Search for the cell housing the specified text and yield its [X, Y] center coordinate. 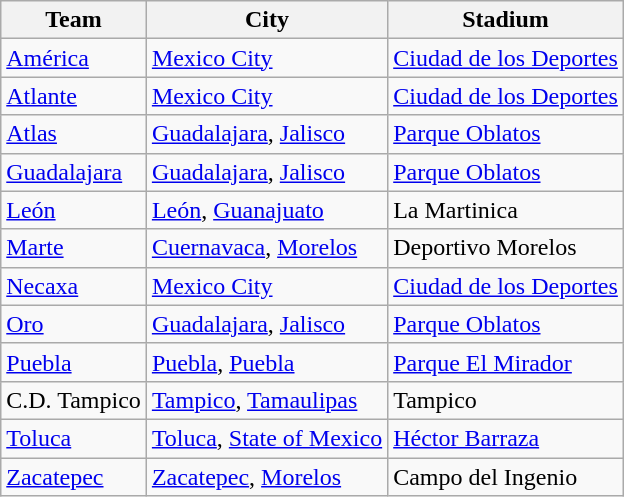
Atlas [74, 134]
Necaxa [74, 286]
León, Guanajuato [266, 210]
Toluca, State of Mexico [266, 438]
Tampico, Tamaulipas [266, 400]
Toluca [74, 438]
Parque El Mirador [506, 362]
Zacatepec [74, 477]
Héctor Barraza [506, 438]
Oro [74, 324]
Guadalajara [74, 172]
León [74, 210]
C.D. Tampico [74, 400]
La Martinica [506, 210]
City [266, 20]
América [74, 58]
Tampico [506, 400]
Team [74, 20]
Marte [74, 248]
Cuernavaca, Morelos [266, 248]
Deportivo Morelos [506, 248]
Atlante [74, 96]
Campo del Ingenio [506, 477]
Zacatepec, Morelos [266, 477]
Stadium [506, 20]
Puebla, Puebla [266, 362]
Puebla [74, 362]
